Search for the cell housing the specified text and yield its [x, y] center coordinate. 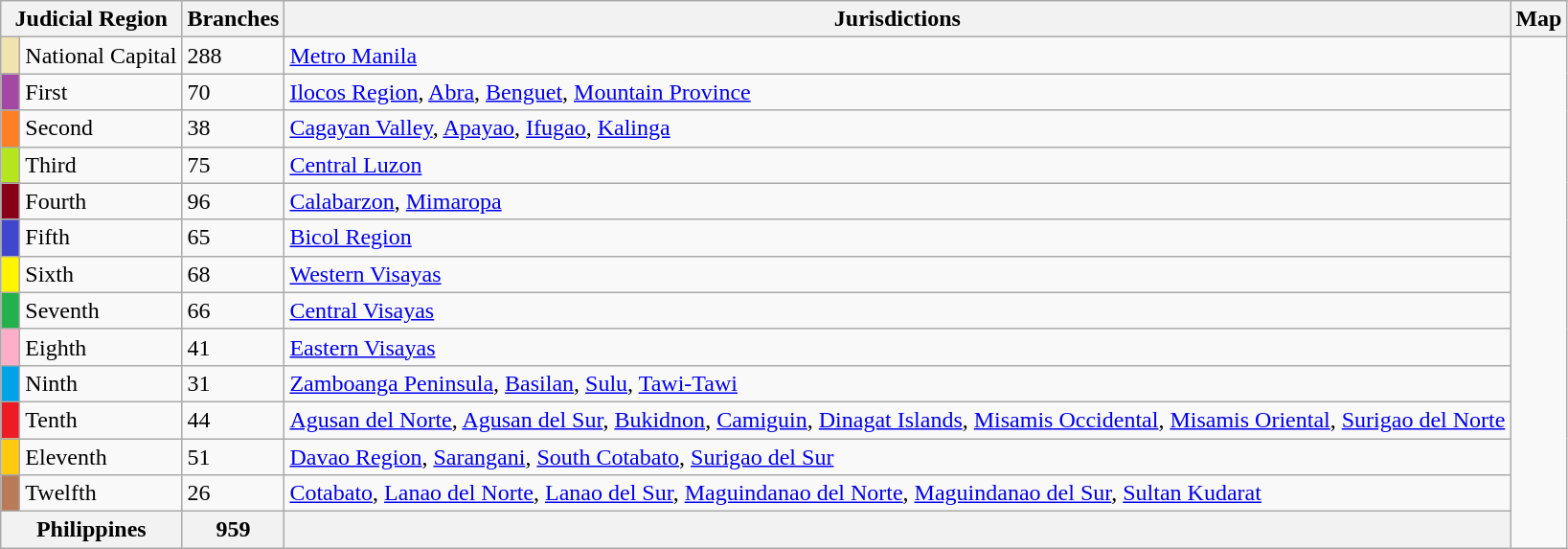
26 [234, 493]
Judicial Region [92, 19]
Twelfth [102, 493]
Eighth [102, 347]
Eastern Visayas [898, 347]
First [102, 92]
Bicol Region [898, 238]
Third [102, 165]
National Capital [102, 56]
31 [234, 383]
288 [234, 56]
Ilocos Region, Abra, Benguet, Mountain Province [898, 92]
Second [102, 128]
Seventh [102, 310]
Fourth [102, 201]
Cotabato, Lanao del Norte, Lanao del Sur, Maguindanao del Norte, Maguindanao del Sur, Sultan Kudarat [898, 493]
44 [234, 420]
959 [234, 530]
Western Visayas [898, 274]
Calabarzon, Mimaropa [898, 201]
Map [1538, 19]
Ninth [102, 383]
38 [234, 128]
Zamboanga Peninsula, Basilan, Sulu, Tawi-Tawi [898, 383]
Jurisdictions [898, 19]
Eleventh [102, 457]
Fifth [102, 238]
75 [234, 165]
51 [234, 457]
70 [234, 92]
Branches [234, 19]
Philippines [92, 530]
68 [234, 274]
66 [234, 310]
65 [234, 238]
Central Visayas [898, 310]
Metro Manila [898, 56]
Sixth [102, 274]
Davao Region, Sarangani, South Cotabato, Surigao del Sur [898, 457]
41 [234, 347]
Cagayan Valley, Apayao, Ifugao, Kalinga [898, 128]
Agusan del Norte, Agusan del Sur, Bukidnon, Camiguin, Dinagat Islands, Misamis Occidental, Misamis Oriental, Surigao del Norte [898, 420]
96 [234, 201]
Tenth [102, 420]
Central Luzon [898, 165]
